Provide the [x, y] coordinate of the cell's center where the given text is located.  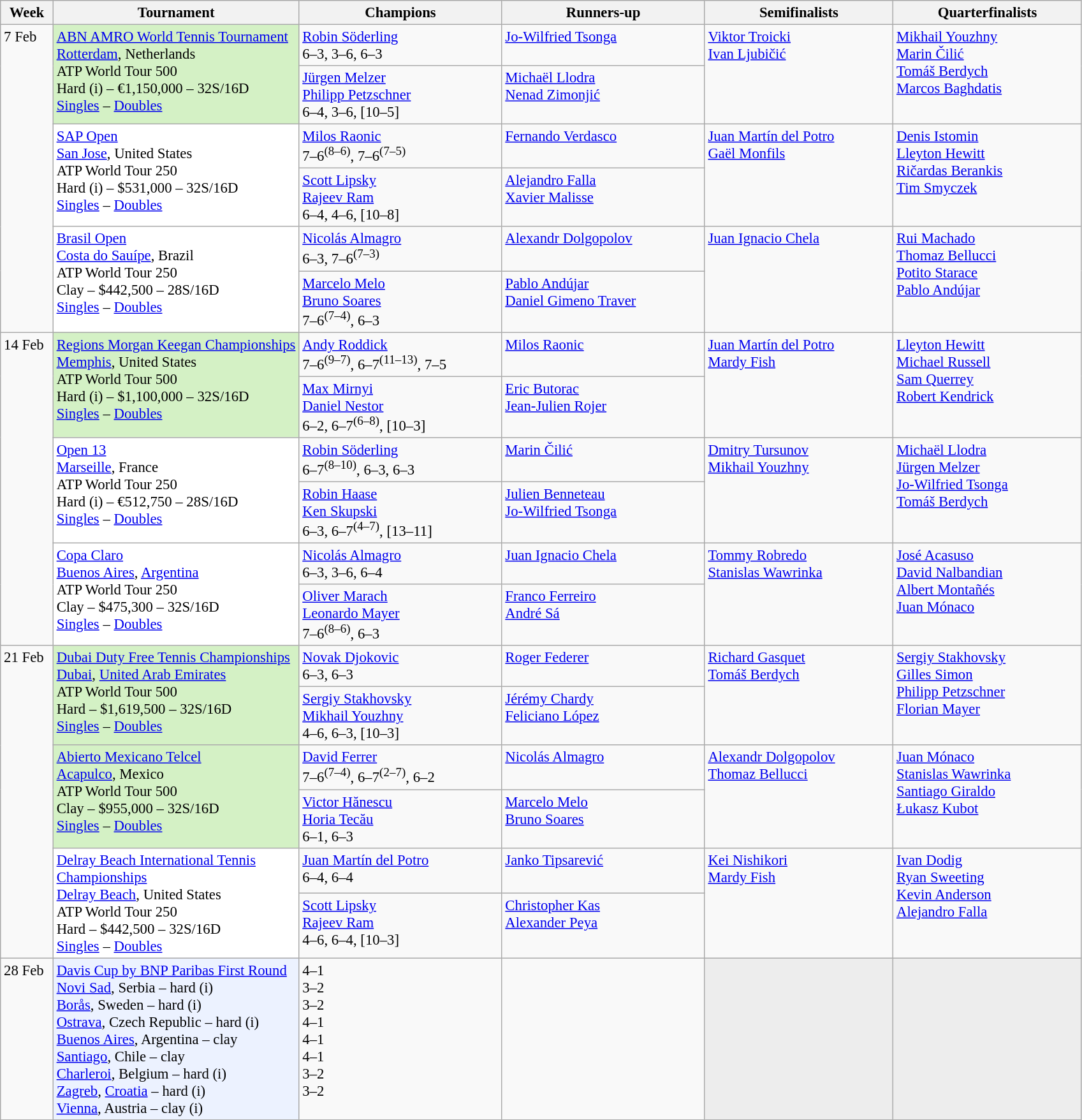
Champions [400, 13]
Sergiy Stakhovsky Gilles Simon Philipp Petzschner Florian Mayer [988, 695]
Oliver Marach Leonardo Mayer7–6(8–6), 6–3 [400, 615]
Christopher Kas Alexander Peya [603, 926]
Nicolás Almagro6–3, 3–6, 6–4 [400, 564]
Abierto Mexicano Telcel Acapulco, MexicoATP World Tour 500Clay – $955,000 – 32S/16DSingles – Doubles [176, 797]
Nicolás Almagro [603, 768]
ABN AMRO World Tennis Tournament Rotterdam, NetherlandsATP World Tour 500Hard (i) – €1,150,000 – 32S/16DSingles – Doubles [176, 75]
7 Feb [27, 179]
Copa Claro Buenos Aires, ArgentinaATP World Tour 250Clay – $475,300 – 32S/16DSingles – Doubles [176, 594]
Robin Söderling 6–7(8–10), 6–3, 6–3 [400, 459]
Julien Benneteau Jo-Wilfried Tsonga [603, 512]
Alejandro Falla Xavier Malisse [603, 198]
Robin Söderling6–3, 3–6, 6–3 [400, 46]
Max Mirnyi Daniel Nestor6–2, 6–7(6–8), [10–3] [400, 407]
Juan Martín del Potro Mardy Fish [799, 385]
Novak Djokovic6–3, 6–3 [400, 666]
Juan Martín del Potro Gaël Monfils [799, 176]
Sergiy Stakhovsky Mikhail Youzhny4–6, 6–3, [10–3] [400, 716]
21 Feb [27, 802]
Andy Roddick7–6(9–7), 6–7(11–13), 7–5 [400, 355]
Marin Čilić [603, 459]
Alexandr Dolgopolov [603, 249]
Milos Raonic [603, 355]
Lleyton Hewitt Michael Russell Sam Querrey Robert Kendrick [988, 385]
Fernando Verdasco [603, 147]
Tournament [176, 13]
Brasil Open Costa do Sauípe, BrazilATP World Tour 250Clay – $442,500 – 28S/16DSingles – Doubles [176, 279]
Juan Mónaco Stanislas Wawrinka Santiago Giraldo Łukasz Kubot [988, 797]
Scott Lipsky Rajeev Ram4–6, 6–4, [10–3] [400, 926]
Juan Martín del Potro 6–4, 6–4 [400, 870]
28 Feb [27, 1039]
Victor Hănescu Horia Tecău6–1, 6–3 [400, 819]
Richard Gasquet Tomáš Berdych [799, 695]
Viktor Troicki Ivan Ljubičić [799, 75]
Janko Tipsarević [603, 870]
Marcelo Melo Bruno Soares [603, 819]
Nicolás Almagro6–3, 7–6(7–3) [400, 249]
Alexandr Dolgopolov Thomaz Bellucci [799, 797]
Runners-up [603, 13]
Franco Ferreiro André Sá [603, 615]
Scott Lipsky Rajeev Ram6–4, 4–6, [10–8] [400, 198]
Milos Raonic7–6(8–6), 7–6(7–5) [400, 147]
Open 13 Marseille, FranceATP World Tour 250Hard (i) – €512,750 – 28S/16DSingles – Doubles [176, 490]
14 Feb [27, 489]
Mikhail Youzhny Marin Čilić Tomáš Berdych Marcos Baghdatis [988, 75]
Michaël Llodra Nenad Zimonjić [603, 95]
Robin Haase Ken Skupski6–3, 6–7(4–7), [13–11] [400, 512]
Michaël Llodra Jürgen Melzer Jo-Wilfried Tsonga Tomáš Berdych [988, 490]
José Acasuso David Nalbandian Albert Montañés Juan Mónaco [988, 594]
Ivan Dodig Ryan Sweeting Kevin Anderson Alejandro Falla [988, 903]
Pablo Andújar Daniel Gimeno Traver [603, 302]
Regions Morgan Keegan Championships Memphis, United StatesATP World Tour 500Hard (i) – $1,100,000 – 32S/16DSingles – Doubles [176, 385]
Jürgen Melzer Philipp Petzschner6–4, 3–6, [10–5] [400, 95]
Marcelo Melo Bruno Soares7–6(7–4), 6–3 [400, 302]
Kei Nishikori Mardy Fish [799, 903]
4–1 3–2 3–2 4–1 4–1 4–1 3–2 3–2 [400, 1039]
Quarterfinalists [988, 13]
Delray Beach International Tennis Championships Delray Beach, United StatesATP World Tour 250Hard – $442,500 – 32S/16DSingles – Doubles [176, 903]
Week [27, 13]
Tommy Robredo Stanislas Wawrinka [799, 594]
Dmitry Tursunov Mikhail Youzhny [799, 490]
Eric Butorac Jean-Julien Rojer [603, 407]
Denis Istomin Lleyton Hewitt Ričardas Berankis Tim Smyczek [988, 176]
Rui Machado Thomaz Bellucci Potito Starace Pablo Andújar [988, 279]
Roger Federer [603, 666]
Semifinalists [799, 13]
Dubai Duty Free Tennis Championships Dubai, United Arab EmiratesATP World Tour 500Hard – $1,619,500 – 32S/16DSingles – Doubles [176, 695]
David Ferrer 7–6(7–4), 6–7(2–7), 6–2 [400, 768]
Jo-Wilfried Tsonga [603, 46]
Jérémy Chardy Feliciano López [603, 716]
SAP Open San Jose, United StatesATP World Tour 250Hard (i) – $531,000 – 32S/16DSingles – Doubles [176, 176]
